Locate the cell with the specified text and output its [x, y] center coordinate. 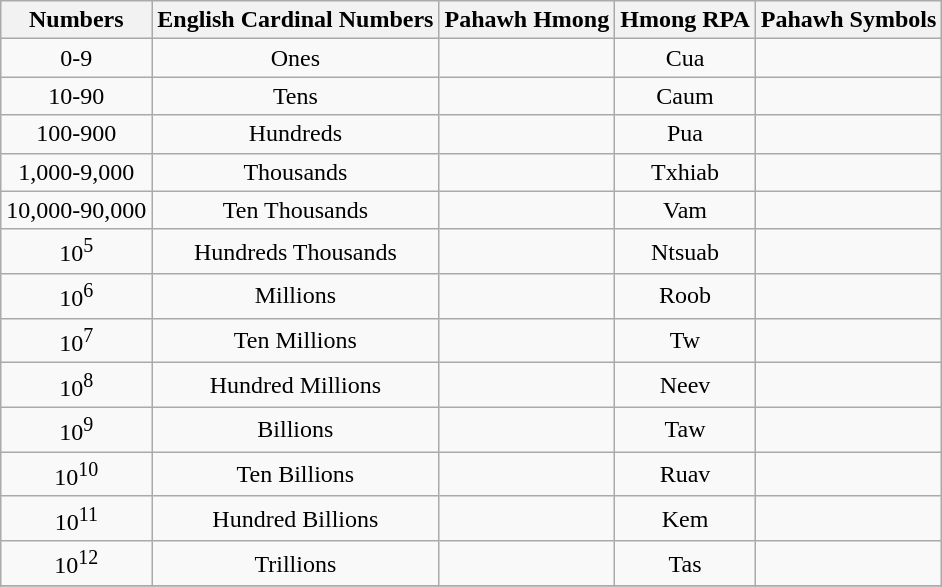
1012 [76, 564]
Cua [686, 58]
Caum [686, 96]
Thousands [296, 172]
1,000-9,000 [76, 172]
10-90 [76, 96]
Pua [686, 134]
1011 [76, 518]
Ten Millions [296, 340]
107 [76, 340]
Millions [296, 296]
Neev [686, 386]
Kem [686, 518]
Tens [296, 96]
Hmong RPA [686, 20]
Ntsuab [686, 252]
10,000-90,000 [76, 210]
Hundred Millions [296, 386]
100-900 [76, 134]
108 [76, 386]
Ten Thousands [296, 210]
105 [76, 252]
Txhiab [686, 172]
0-9 [76, 58]
Ruav [686, 474]
Numbers [76, 20]
Roob [686, 296]
Taw [686, 430]
Ten Billions [296, 474]
106 [76, 296]
Hundreds [296, 134]
Hundred Billions [296, 518]
Tas [686, 564]
Billions [296, 430]
Pahawh Symbols [848, 20]
Trillions [296, 564]
Tw [686, 340]
Pahawh Hmong [527, 20]
Hundreds Thousands [296, 252]
English Cardinal Numbers [296, 20]
1010 [76, 474]
Vam [686, 210]
Ones [296, 58]
109 [76, 430]
